Locate the cell with the specified text and output its (x, y) center coordinate. 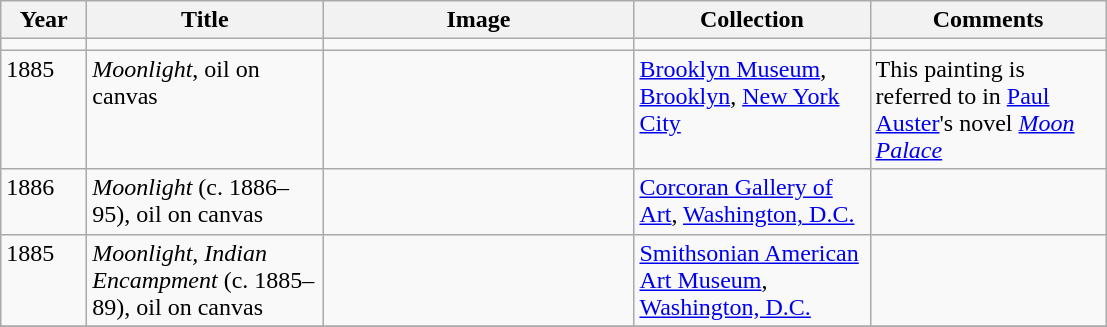
Brooklyn Museum, Brooklyn, New York City (752, 110)
Collection (752, 20)
Image (478, 20)
Moonlight, oil on canvas (205, 110)
Year (44, 20)
Moonlight (c. 1886–95), oil on canvas (205, 202)
Title (205, 20)
Comments (988, 20)
Corcoran Gallery of Art, Washington, D.C. (752, 202)
This painting is referred to in Paul Auster's novel Moon Palace (988, 110)
Moonlight, Indian Encampment (c. 1885–89), oil on canvas (205, 280)
1886 (44, 202)
Smithsonian American Art Museum, Washington, D.C. (752, 280)
